Determine the [X, Y] coordinate at the center of the cell enclosing the given text.  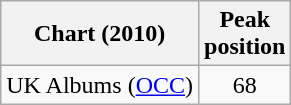
68 [245, 85]
Peakposition [245, 34]
Chart (2010) [100, 34]
UK Albums (OCC) [100, 85]
